Identify which cell holds the provided text, then report its [X, Y] central coordinate. 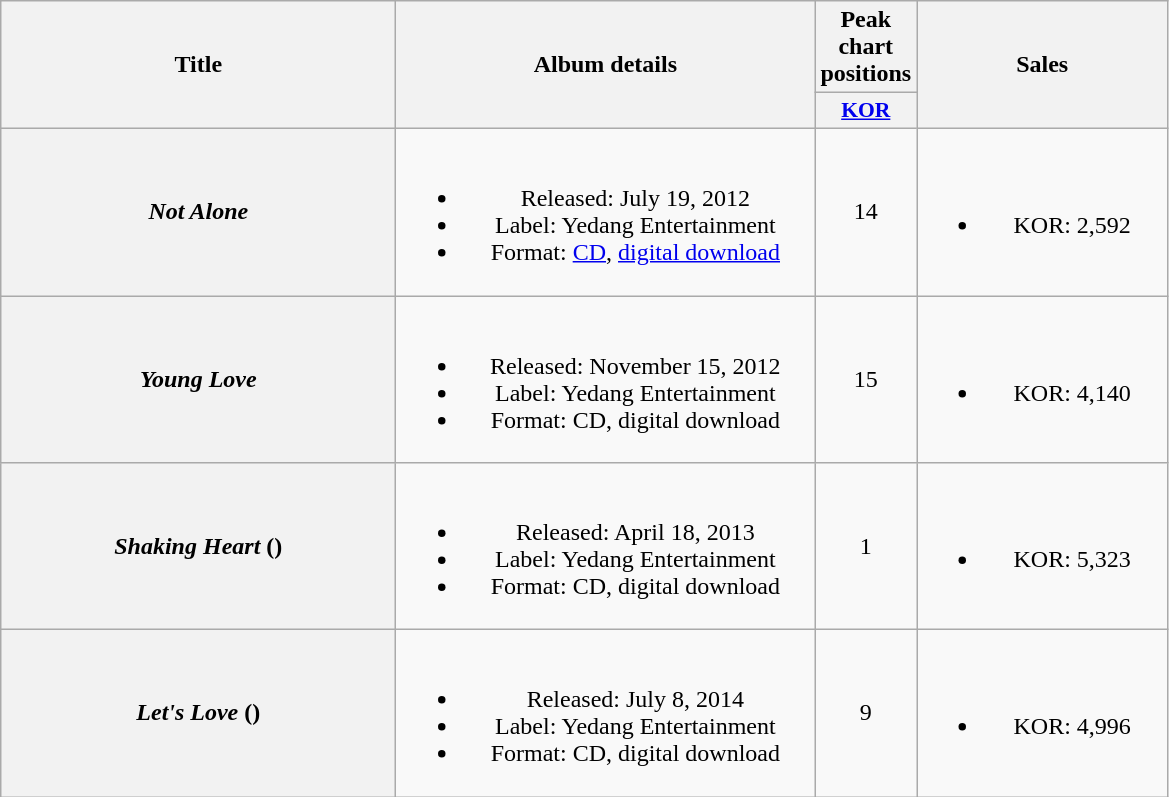
Released: April 18, 2013Label: Yedang EntertainmentFormat: CD, digital download [606, 546]
Released: July 8, 2014Label: Yedang EntertainmentFormat: CD, digital download [606, 714]
14 [866, 212]
Not Alone [198, 212]
KOR: 4,996 [1042, 714]
KOR: 4,140 [1042, 380]
KOR [866, 111]
Released: November 15, 2012Label: Yedang EntertainmentFormat: CD, digital download [606, 380]
Shaking Heart () [198, 546]
9 [866, 714]
KOR: 2,592 [1042, 212]
Album details [606, 65]
Young Love [198, 380]
KOR: 5,323 [1042, 546]
Sales [1042, 65]
1 [866, 546]
Let's Love () [198, 714]
Title [198, 65]
Released: July 19, 2012Label: Yedang EntertainmentFormat: CD, digital download [606, 212]
15 [866, 380]
Peak chart positions [866, 47]
